Capture the cell that displays the provided text and extract its [x, y] central coordinate. 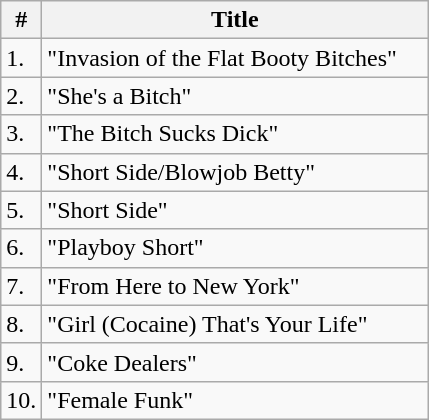
6. [22, 248]
"She's a Bitch" [235, 96]
5. [22, 210]
"Short Side/Blowjob Betty" [235, 172]
10. [22, 400]
3. [22, 134]
Title [235, 20]
"Female Funk" [235, 400]
"Playboy Short" [235, 248]
"Coke Dealers" [235, 362]
"Short Side" [235, 210]
# [22, 20]
2. [22, 96]
4. [22, 172]
9. [22, 362]
"Invasion of the Flat Booty Bitches" [235, 58]
"From Here to New York" [235, 286]
"Girl (Cocaine) That's Your Life" [235, 324]
7. [22, 286]
8. [22, 324]
"The Bitch Sucks Dick" [235, 134]
1. [22, 58]
